Provide the [x, y] coordinate of the cell's center where the given text is located.  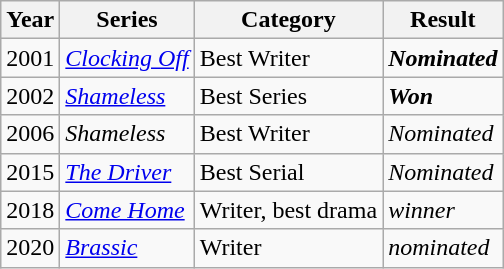
2020 [30, 248]
Writer, best drama [288, 210]
Series [127, 20]
Writer [288, 248]
2002 [30, 96]
winner [443, 210]
The Driver [127, 172]
Best Serial [288, 172]
Result [443, 20]
Clocking Off [127, 58]
nominated [443, 248]
Brassic [127, 248]
2018 [30, 210]
Come Home [127, 210]
Won [443, 96]
Best Series [288, 96]
Category [288, 20]
2006 [30, 134]
2001 [30, 58]
2015 [30, 172]
Year [30, 20]
